Find where the given text appears and provide that cell's center as [x, y] coordinate. 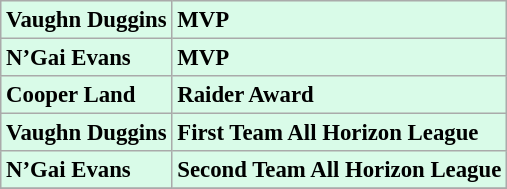
Cooper Land [86, 95]
Second Team All Horizon League [340, 170]
First Team All Horizon League [340, 133]
Raider Award [340, 95]
